Output the [X, Y] coordinate of the center of the cell containing the given text.  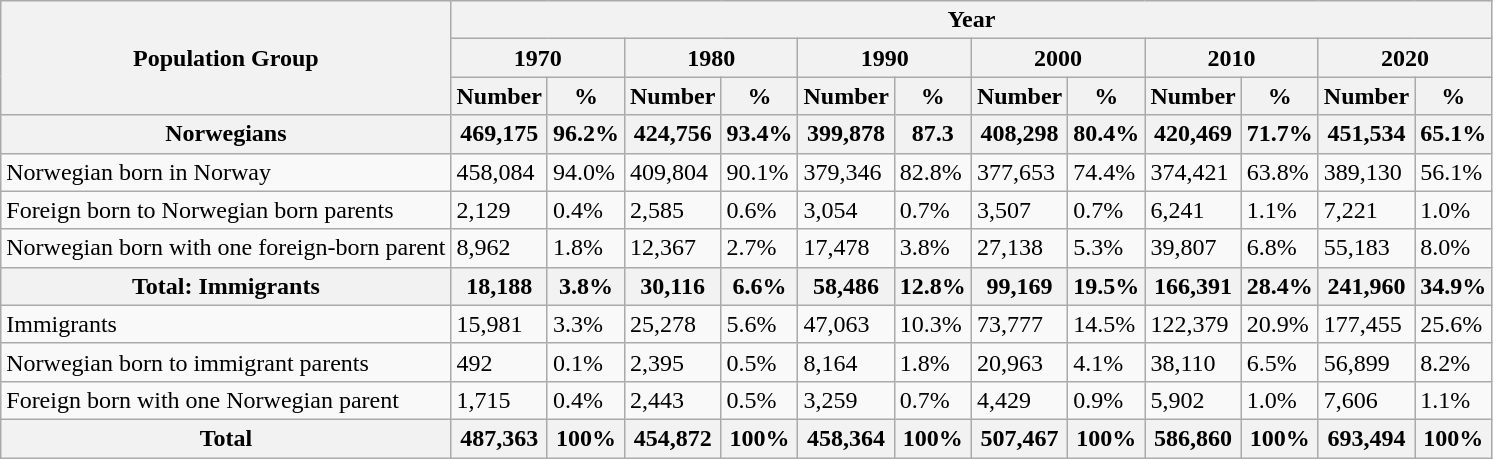
5.3% [1106, 248]
74.4% [1106, 172]
454,872 [672, 438]
693,494 [1366, 438]
2000 [1058, 58]
122,379 [1193, 324]
0.6% [760, 210]
14.5% [1106, 324]
377,653 [1019, 172]
Total: Immigrants [226, 286]
487,363 [499, 438]
80.4% [1106, 134]
63.8% [1280, 172]
166,391 [1193, 286]
2,585 [672, 210]
58,486 [846, 286]
56,899 [1366, 362]
492 [499, 362]
6.5% [1280, 362]
1970 [538, 58]
379,346 [846, 172]
34.9% [1454, 286]
5,902 [1193, 400]
420,469 [1193, 134]
56.1% [1454, 172]
87.3 [932, 134]
10.3% [932, 324]
73,777 [1019, 324]
2010 [1232, 58]
94.0% [586, 172]
389,130 [1366, 172]
Norwegian born with one foreign-born parent [226, 248]
0.1% [586, 362]
1980 [710, 58]
55,183 [1366, 248]
47,063 [846, 324]
6,241 [1193, 210]
15,981 [499, 324]
8.0% [1454, 248]
2.7% [760, 248]
458,084 [499, 172]
1,715 [499, 400]
18,188 [499, 286]
82.8% [932, 172]
3.3% [586, 324]
3,054 [846, 210]
7,221 [1366, 210]
65.1% [1454, 134]
19.5% [1106, 286]
Norwegians [226, 134]
408,298 [1019, 134]
4.1% [1106, 362]
Year [972, 20]
12.8% [932, 286]
17,478 [846, 248]
409,804 [672, 172]
241,960 [1366, 286]
28.4% [1280, 286]
Norwegian born in Norway [226, 172]
2,129 [499, 210]
399,878 [846, 134]
374,421 [1193, 172]
3,259 [846, 400]
Total [226, 438]
4,429 [1019, 400]
Immigrants [226, 324]
2020 [1404, 58]
25,278 [672, 324]
1990 [884, 58]
93.4% [760, 134]
507,467 [1019, 438]
8,962 [499, 248]
99,169 [1019, 286]
3,507 [1019, 210]
458,364 [846, 438]
2,443 [672, 400]
0.9% [1106, 400]
Norwegian born to immigrant parents [226, 362]
38,110 [1193, 362]
469,175 [499, 134]
Population Group [226, 58]
424,756 [672, 134]
30,116 [672, 286]
6.6% [760, 286]
96.2% [586, 134]
20.9% [1280, 324]
Foreign born to Norwegian born parents [226, 210]
5.6% [760, 324]
90.1% [760, 172]
25.6% [1454, 324]
Foreign born with one Norwegian parent [226, 400]
8,164 [846, 362]
177,455 [1366, 324]
586,860 [1193, 438]
2,395 [672, 362]
6.8% [1280, 248]
8.2% [1454, 362]
39,807 [1193, 248]
7,606 [1366, 400]
27,138 [1019, 248]
12,367 [672, 248]
451,534 [1366, 134]
20,963 [1019, 362]
71.7% [1280, 134]
